From the cell containing the given text, extract its center point as [X, Y] coordinate. 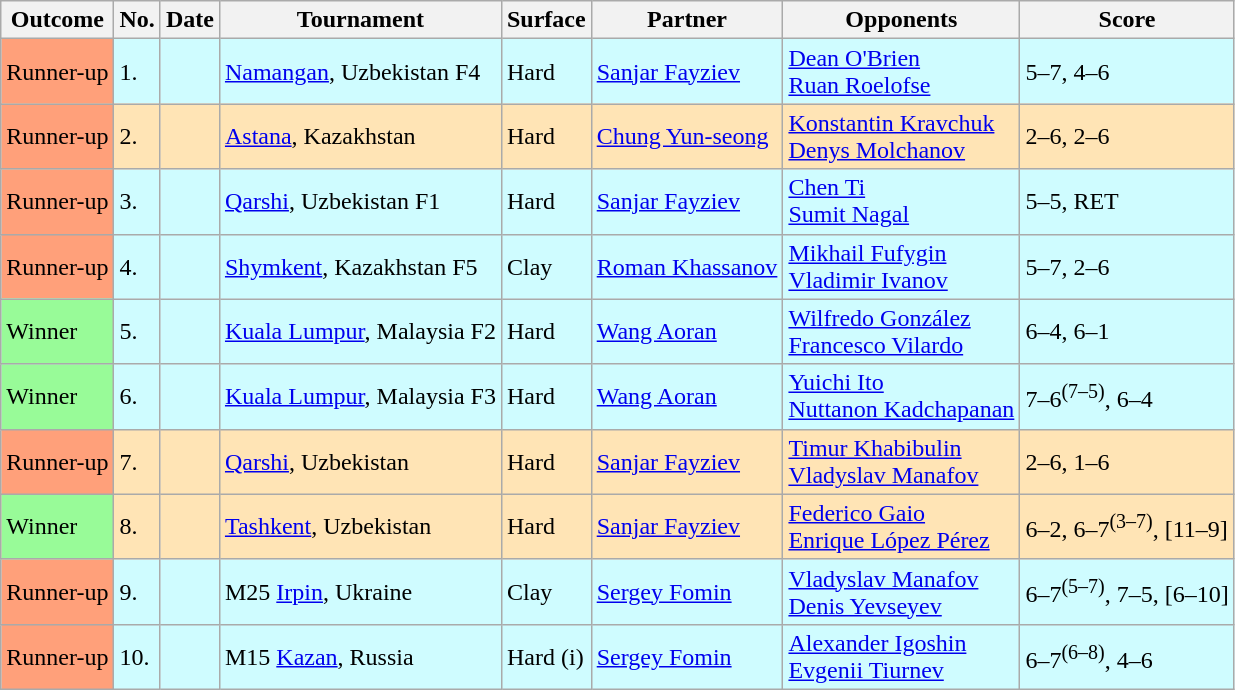
Hard (i) [546, 656]
Astana, Kazakhstan [360, 136]
Namangan, Uzbekistan F4 [360, 72]
7–6(7–5), 6–4 [1127, 396]
2–6, 2–6 [1127, 136]
Chung Yun-seong [687, 136]
Chen Ti Sumit Nagal [902, 202]
Alexander Igoshin Evgenii Tiurnev [902, 656]
3. [137, 202]
Tournament [360, 20]
Yuichi Ito Nuttanon Kadchapanan [902, 396]
Shymkent, Kazakhstan F5 [360, 266]
Opponents [902, 20]
6–7(6–8), 4–6 [1127, 656]
2. [137, 136]
6. [137, 396]
7. [137, 462]
Score [1127, 20]
10. [137, 656]
Vladyslav Manafov Denis Yevseyev [902, 592]
2–6, 1–6 [1127, 462]
M25 Irpin, Ukraine [360, 592]
6–7(5–7), 7–5, [6–10] [1127, 592]
8. [137, 526]
Kuala Lumpur, Malaysia F3 [360, 396]
No. [137, 20]
5–7, 2–6 [1127, 266]
4. [137, 266]
Kuala Lumpur, Malaysia F2 [360, 332]
Konstantin Kravchuk Denys Molchanov [902, 136]
Outcome [58, 20]
Tashkent, Uzbekistan [360, 526]
Date [190, 20]
5–7, 4–6 [1127, 72]
Qarshi, Uzbekistan [360, 462]
Dean O'Brien Ruan Roelofse [902, 72]
M15 Kazan, Russia [360, 656]
6–2, 6–7(3–7), [11–9] [1127, 526]
Surface [546, 20]
6–4, 6–1 [1127, 332]
5. [137, 332]
Partner [687, 20]
Wilfredo González Francesco Vilardo [902, 332]
9. [137, 592]
1. [137, 72]
5–5, RET [1127, 202]
Roman Khassanov [687, 266]
Mikhail Fufygin Vladimir Ivanov [902, 266]
Timur Khabibulin Vladyslav Manafov [902, 462]
Federico Gaio Enrique López Pérez [902, 526]
Qarshi, Uzbekistan F1 [360, 202]
